Scan for the cell matching the given text and deliver its (x, y) coordinate at center. 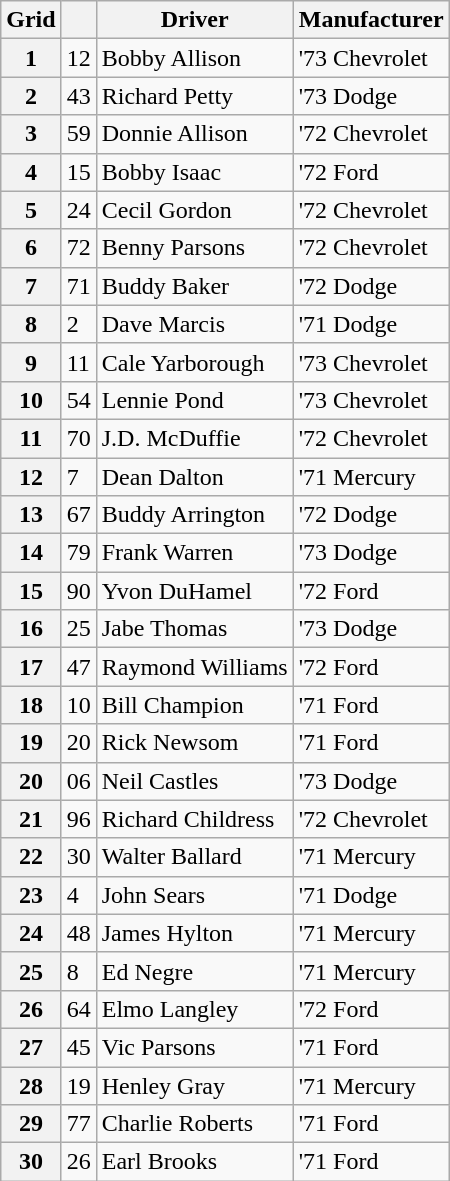
6 (31, 248)
Grid (31, 20)
21 (31, 819)
47 (78, 667)
18 (31, 705)
Cecil Gordon (194, 210)
3 (31, 134)
Buddy Arrington (194, 515)
43 (78, 96)
Buddy Baker (194, 286)
Cale Yarborough (194, 362)
90 (78, 591)
John Sears (194, 895)
17 (31, 667)
Vic Parsons (194, 1047)
9 (31, 362)
Dean Dalton (194, 477)
48 (78, 933)
23 (31, 895)
Richard Petty (194, 96)
27 (31, 1047)
28 (31, 1085)
Benny Parsons (194, 248)
16 (31, 629)
67 (78, 515)
Walter Ballard (194, 857)
Ed Negre (194, 971)
Jabe Thomas (194, 629)
79 (78, 553)
13 (31, 515)
Raymond Williams (194, 667)
Henley Gray (194, 1085)
Bill Champion (194, 705)
64 (78, 1009)
71 (78, 286)
Richard Childress (194, 819)
29 (31, 1124)
06 (78, 781)
96 (78, 819)
Manufacturer (371, 20)
59 (78, 134)
Donnie Allison (194, 134)
77 (78, 1124)
14 (31, 553)
Dave Marcis (194, 324)
Bobby Isaac (194, 172)
Rick Newsom (194, 743)
Lennie Pond (194, 400)
1 (31, 58)
22 (31, 857)
72 (78, 248)
5 (31, 210)
Earl Brooks (194, 1162)
Driver (194, 20)
Frank Warren (194, 553)
Neil Castles (194, 781)
James Hylton (194, 933)
Charlie Roberts (194, 1124)
Yvon DuHamel (194, 591)
54 (78, 400)
J.D. McDuffie (194, 438)
Bobby Allison (194, 58)
70 (78, 438)
Elmo Langley (194, 1009)
45 (78, 1047)
